Extract the (X, Y) coordinate from the center of the cell holding the provided text.  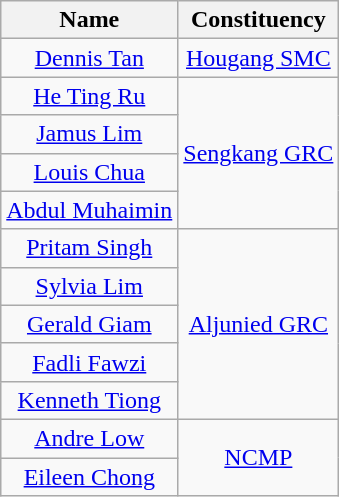
Hougang SMC (258, 58)
Aljunied GRC (258, 324)
Name (90, 20)
Sengkang GRC (258, 153)
Andre Low (90, 438)
Sylvia Lim (90, 286)
Jamus Lim (90, 134)
Gerald Giam (90, 324)
NCMP (258, 457)
Eileen Chong (90, 477)
He Ting Ru (90, 96)
Pritam Singh (90, 248)
Kenneth Tiong (90, 400)
Louis Chua (90, 172)
Constituency (258, 20)
Dennis Tan (90, 58)
Abdul Muhaimin (90, 210)
Fadli Fawzi (90, 362)
